For the text-containing cell, return its midpoint in (X, Y) coordinate format. 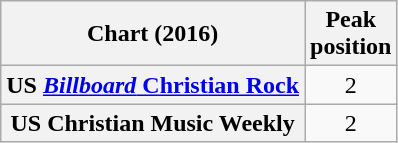
Peakposition (351, 34)
Chart (2016) (153, 34)
US Christian Music Weekly (153, 123)
US Billboard Christian Rock (153, 85)
